Identify which cell holds the provided text, then report its (X, Y) central coordinate. 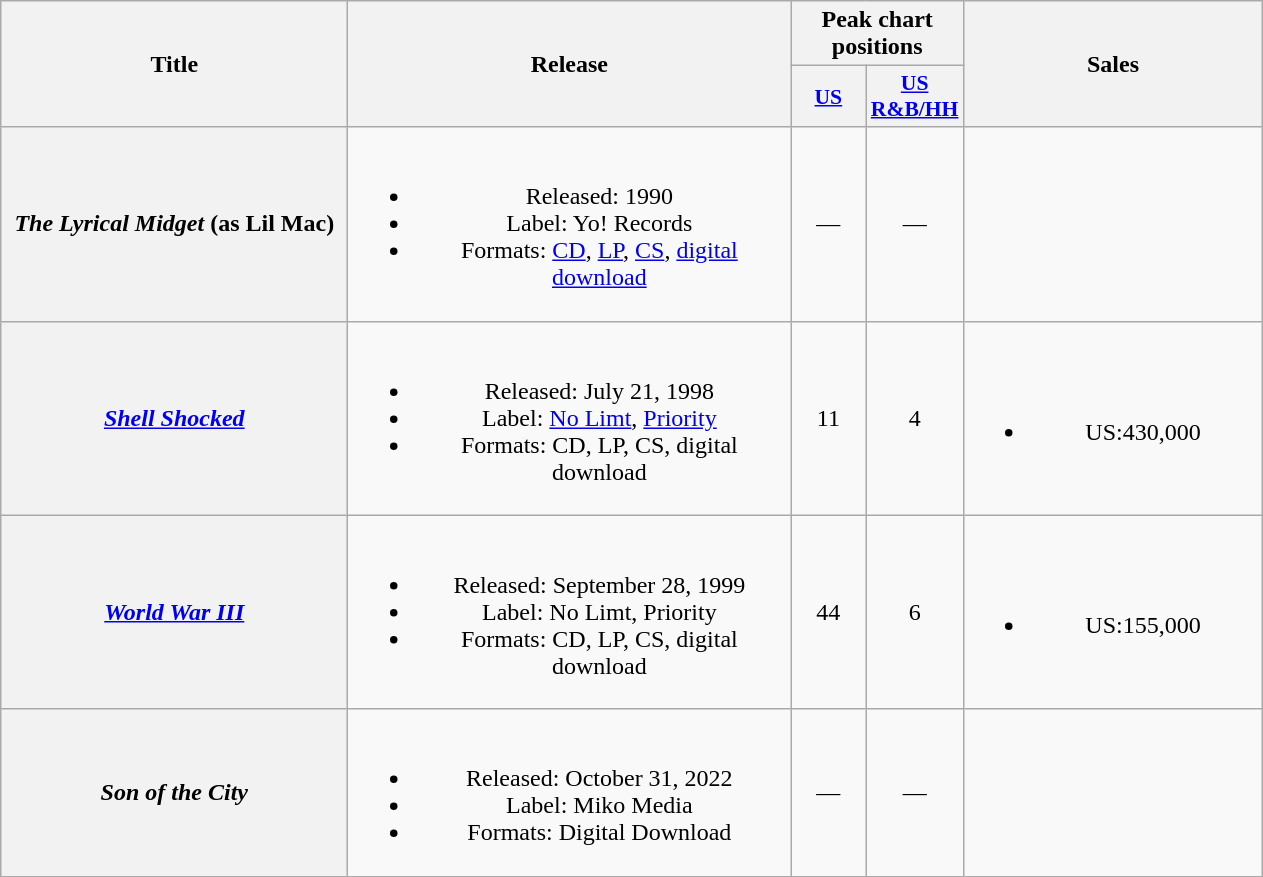
Sales (1112, 64)
Released: September 28, 1999Label: No Limt, PriorityFormats: CD, LP, CS, digital download (570, 612)
Released: October 31, 2022Label: Miko MediaFormats: Digital Download (570, 792)
The Lyrical Midget (as Lil Mac) (174, 224)
Release (570, 64)
US:430,000 (1112, 418)
Released: July 21, 1998Label: No Limt, PriorityFormats: CD, LP, CS, digital download (570, 418)
US (828, 96)
Son of the City (174, 792)
Shell Shocked (174, 418)
World War III (174, 612)
Released: 1990Label: Yo! RecordsFormats: CD, LP, CS, digital download (570, 224)
US:155,000 (1112, 612)
44 (828, 612)
Peak chart positions (878, 34)
6 (915, 612)
11 (828, 418)
Title (174, 64)
USR&B/HH (915, 96)
4 (915, 418)
